Capture the cell that displays the provided text and extract its [x, y] central coordinate. 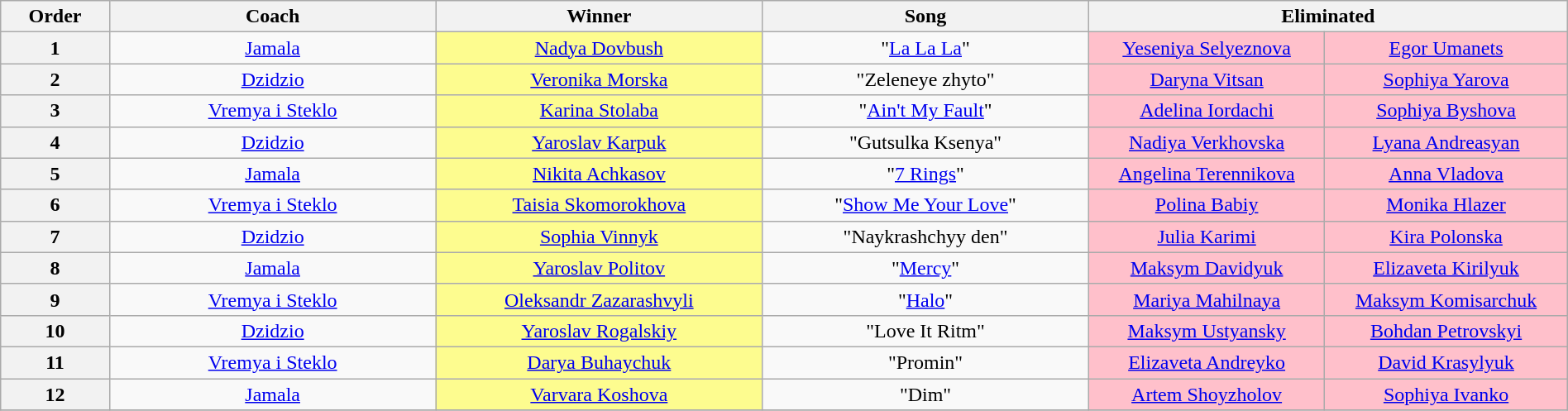
Nikita Achkasov [599, 174]
5 [55, 174]
Nadya Dovbush [599, 48]
"Love It Ritm" [926, 331]
Taisia Skomorokhova [599, 205]
Karina Stolaba [599, 111]
1 [55, 48]
6 [55, 205]
Lyana Andreasyan [1446, 142]
Song [926, 17]
Monika Hlazer [1446, 205]
Artem Shoyzholov [1206, 394]
Maksym Davidyuk [1206, 268]
Maksym Komisarchuk [1446, 299]
11 [55, 362]
Kira Polonska [1446, 237]
Adelina Iordachi [1206, 111]
Bohdan Petrovskyi [1446, 331]
"Halo" [926, 299]
Julia Karimi [1206, 237]
4 [55, 142]
Mariya Mahilnaya [1206, 299]
Eliminated [1328, 17]
"Zeleneye zhyto" [926, 79]
Varvara Koshova [599, 394]
Yaroslav Karpuk [599, 142]
Elizaveta Kirilyuk [1446, 268]
"Mercy" [926, 268]
"Promin" [926, 362]
Yaroslav Rogalskiy [599, 331]
"Ain't My Fault" [926, 111]
3 [55, 111]
Order [55, 17]
"Naykrashchyy den" [926, 237]
"La La La" [926, 48]
Angelina Terennikova [1206, 174]
7 [55, 237]
"Gutsulka Ksenya" [926, 142]
Sophia Vinnyk [599, 237]
2 [55, 79]
Sophiya Yarova [1446, 79]
"Dim" [926, 394]
Yaroslav Politov [599, 268]
Coach [273, 17]
Anna Vladova [1446, 174]
10 [55, 331]
Darya Buhaychuk [599, 362]
Sophiya Byshova [1446, 111]
Egor Umanets [1446, 48]
"7 Rings" [926, 174]
Sophiya Ivanko [1446, 394]
8 [55, 268]
Maksym Ustyansky [1206, 331]
Yeseniya Selyeznova [1206, 48]
Polina Babiy [1206, 205]
Elizaveta Andreyko [1206, 362]
12 [55, 394]
"Show Me Your Love" [926, 205]
9 [55, 299]
David Krasylyuk [1446, 362]
Nadiya Verkhovska [1206, 142]
Veronika Morska [599, 79]
Oleksandr Zazarashvyli [599, 299]
Winner [599, 17]
Daryna Vitsan [1206, 79]
